Return [X, Y] of the center of cell containing provided text 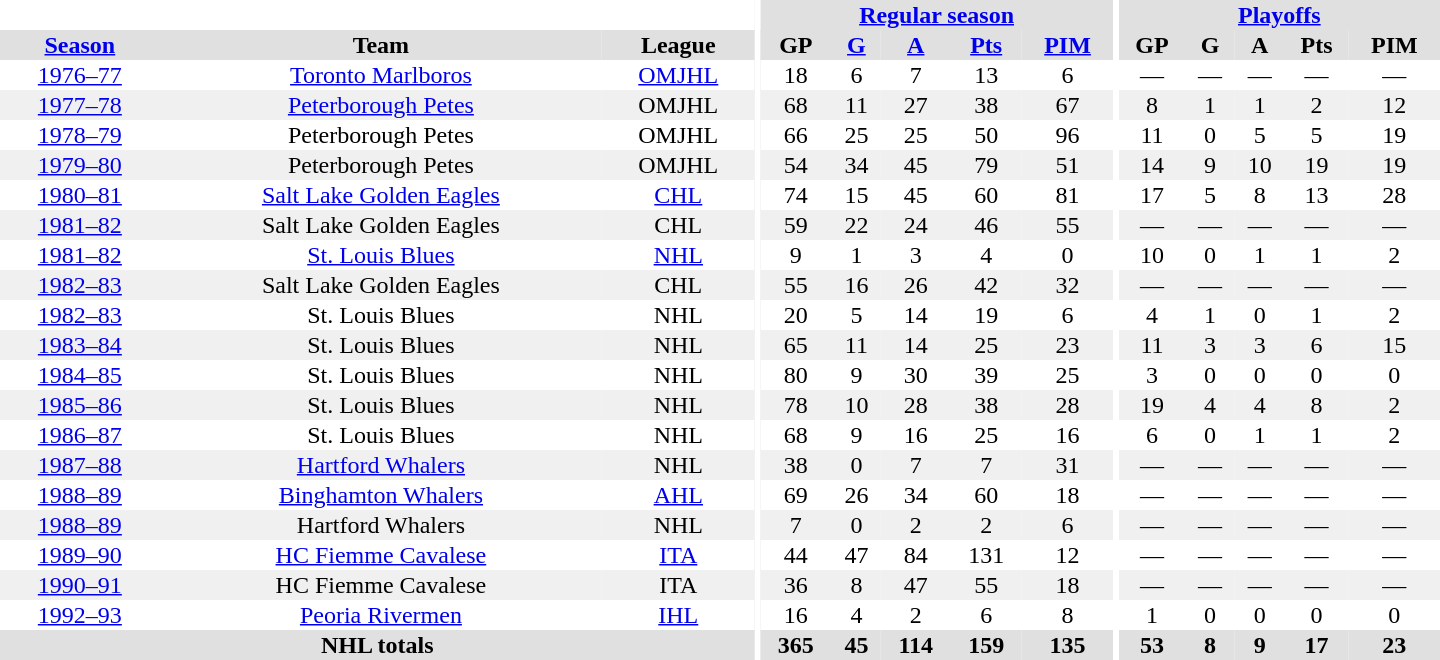
Season [80, 45]
1977–78 [80, 105]
20 [796, 315]
1984–85 [80, 375]
42 [986, 285]
32 [1068, 285]
30 [916, 375]
78 [796, 405]
1989–90 [80, 555]
96 [1068, 135]
67 [1068, 105]
69 [796, 495]
159 [986, 645]
84 [916, 555]
39 [986, 375]
135 [1068, 645]
Team [381, 45]
1979–80 [80, 165]
59 [796, 225]
114 [916, 645]
1978–79 [80, 135]
22 [857, 225]
1976–77 [80, 75]
Peoria Rivermen [381, 615]
1980–81 [80, 195]
1990–91 [80, 585]
50 [986, 135]
1992–93 [80, 615]
1983–84 [80, 345]
54 [796, 165]
24 [916, 225]
1987–88 [80, 465]
80 [796, 375]
Playoffs [1280, 15]
46 [986, 225]
League [678, 45]
65 [796, 345]
27 [916, 105]
31 [1068, 465]
51 [1068, 165]
66 [796, 135]
53 [1152, 645]
36 [796, 585]
365 [796, 645]
Regular season [936, 15]
Binghamton Whalers [381, 495]
NHL totals [377, 645]
79 [986, 165]
1986–87 [80, 435]
1985–86 [80, 405]
74 [796, 195]
131 [986, 555]
44 [796, 555]
AHL [678, 495]
Toronto Marlboros [381, 75]
IHL [678, 615]
81 [1068, 195]
